Detect which cell encompasses the target text, then output its (X, Y) center coordinate. 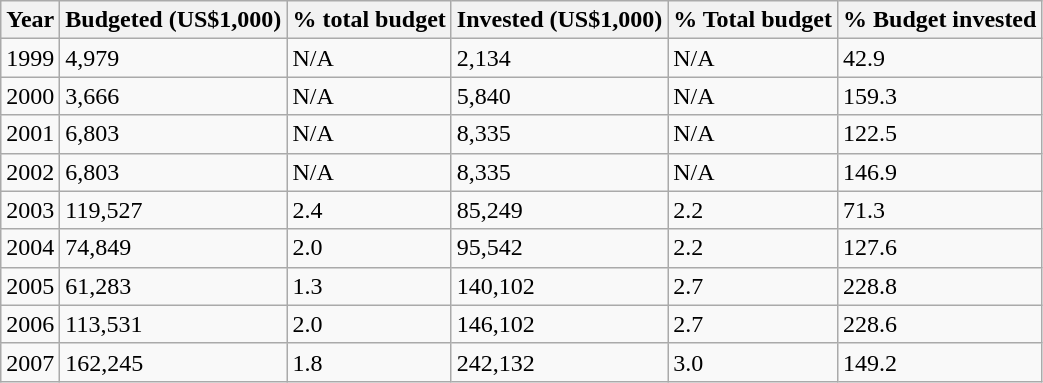
146.9 (939, 172)
3,666 (174, 96)
85,249 (559, 210)
2006 (30, 324)
1.8 (369, 362)
2003 (30, 210)
2001 (30, 134)
146,102 (559, 324)
2002 (30, 172)
140,102 (559, 286)
127.6 (939, 248)
159.3 (939, 96)
242,132 (559, 362)
113,531 (174, 324)
228.6 (939, 324)
Invested (US$1,000) (559, 20)
2004 (30, 248)
1999 (30, 58)
122.5 (939, 134)
162,245 (174, 362)
5,840 (559, 96)
119,527 (174, 210)
228.8 (939, 286)
2.4 (369, 210)
% total budget (369, 20)
2007 (30, 362)
2,134 (559, 58)
Year (30, 20)
95,542 (559, 248)
% Budget invested (939, 20)
149.2 (939, 362)
61,283 (174, 286)
4,979 (174, 58)
2005 (30, 286)
Budgeted (US$1,000) (174, 20)
71.3 (939, 210)
42.9 (939, 58)
2000 (30, 96)
74,849 (174, 248)
% Total budget (753, 20)
3.0 (753, 362)
1.3 (369, 286)
